Search for the cell housing the specified text and yield its [x, y] center coordinate. 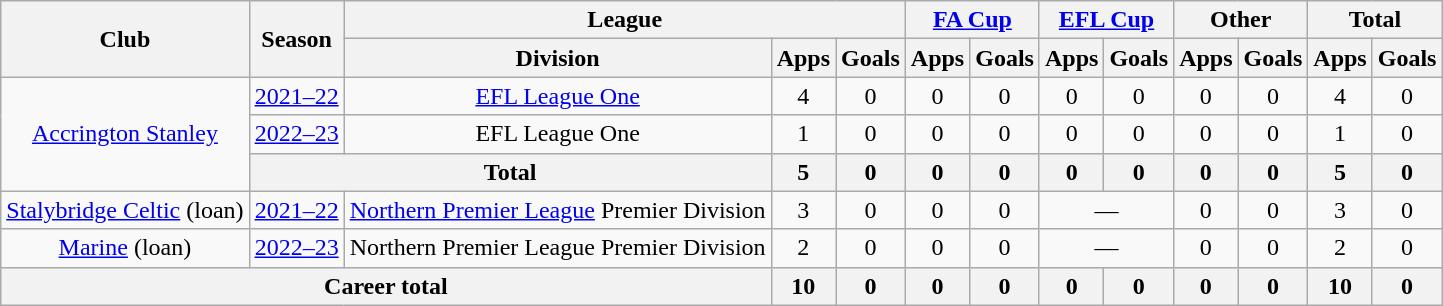
Accrington Stanley [125, 134]
Division [558, 58]
FA Cup [972, 20]
Marine (loan) [125, 248]
Stalybridge Celtic (loan) [125, 210]
Club [125, 39]
Season [296, 39]
Other [1241, 20]
League [624, 20]
Career total [386, 286]
EFL Cup [1106, 20]
